Detect which cell encompasses the target text, then output its [X, Y] center coordinate. 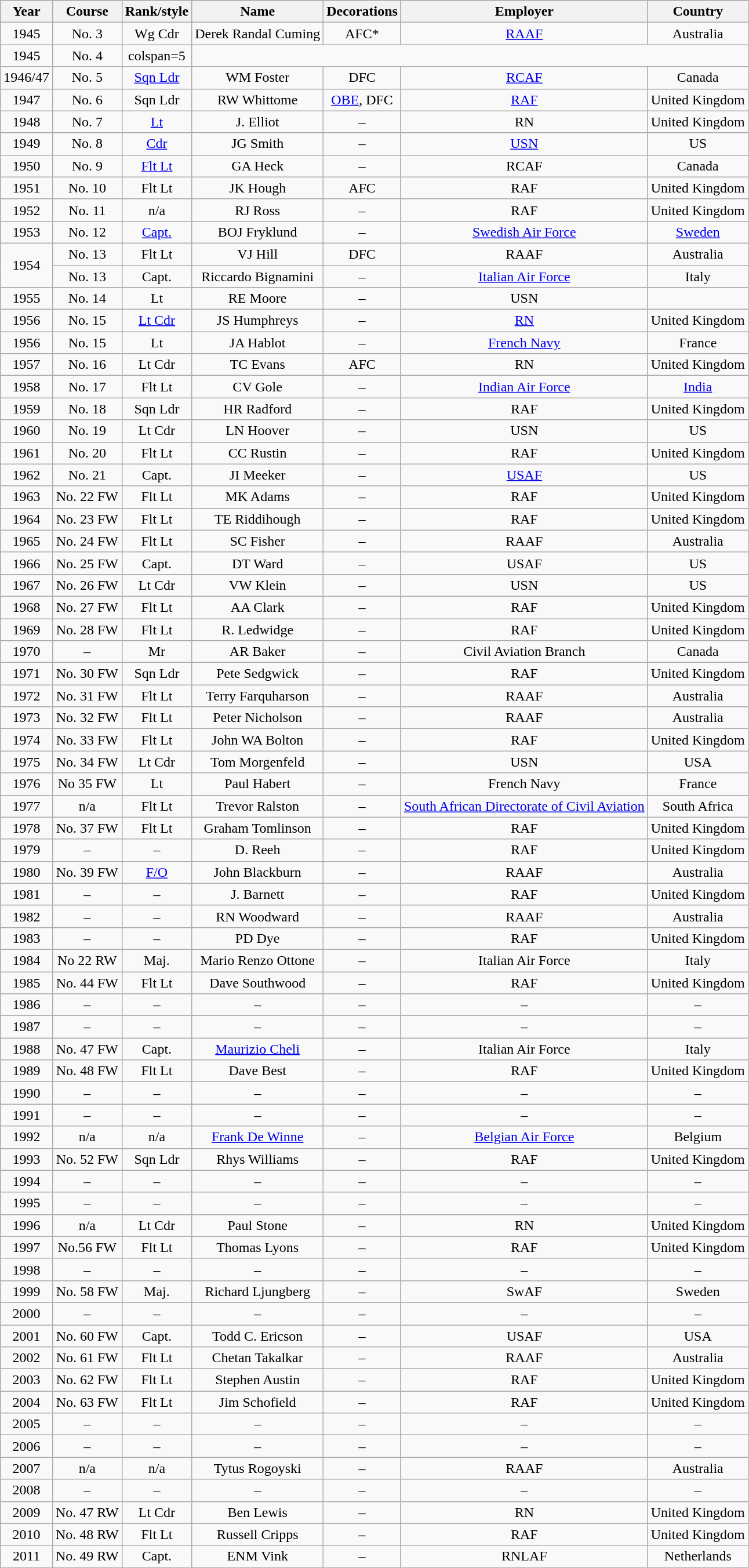
Rhys Williams [257, 1159]
JI Meeker [257, 475]
No. 63 FW [87, 1402]
Stephen Austin [257, 1380]
J. Elliot [257, 122]
Terry Farquharson [257, 696]
No. 32 FW [87, 718]
RJ Ross [257, 210]
AR Baker [257, 652]
1967 [27, 585]
WM Foster [257, 78]
No. 28 FW [87, 629]
Pete Sedgwick [257, 674]
No. 19 [87, 431]
JA Hablot [257, 343]
1982 [27, 916]
1971 [27, 674]
1989 [27, 1071]
Tom Morgenfeld [257, 762]
Rank/style [157, 12]
Swedish Air Force [524, 232]
1962 [27, 475]
MK Adams [257, 497]
1999 [27, 1291]
No 22 RW [87, 960]
Paul Stone [257, 1225]
1957 [27, 365]
Todd C. Ericson [257, 1335]
Year [27, 12]
No. 16 [87, 365]
1975 [27, 762]
Trevor Ralston [257, 806]
1952 [27, 210]
F/O [157, 872]
Cdr [157, 144]
Indian Air Force [524, 387]
No. 34 FW [87, 762]
VW Klein [257, 585]
No. 60 FW [87, 1335]
1973 [27, 718]
2001 [27, 1335]
RNLAF [524, 1556]
GA Heck [257, 166]
No. 23 FW [87, 519]
No. 22 FW [87, 497]
TC Evans [257, 365]
India [698, 387]
No.56 FW [87, 1247]
No. 37 FW [87, 828]
No. 11 [87, 210]
1990 [27, 1093]
colspan=5 [157, 56]
No. 14 [87, 299]
Country [698, 12]
1987 [27, 1027]
2008 [27, 1490]
No. 31 FW [87, 696]
No. 5 [87, 78]
Netherlands [698, 1556]
John Blackburn [257, 872]
1991 [27, 1115]
BOJ Fryklund [257, 232]
No. 24 FW [87, 541]
No. 20 [87, 453]
1986 [27, 1005]
1979 [27, 850]
2005 [27, 1424]
1977 [27, 806]
1960 [27, 431]
DT Ward [257, 563]
1966 [27, 563]
2003 [27, 1380]
No. 21 [87, 475]
No. 6 [87, 100]
1984 [27, 960]
South African Directorate of Civil Aviation [524, 806]
1948 [27, 122]
No. 39 FW [87, 872]
Peter Nicholson [257, 718]
Dave Southwood [257, 983]
No 35 FW [87, 784]
ENM Vink [257, 1556]
Paul Habert [257, 784]
1988 [27, 1049]
No. 62 FW [87, 1380]
No. 17 [87, 387]
2000 [27, 1313]
No. 3 [87, 34]
No. 18 [87, 409]
1959 [27, 409]
Name [257, 12]
AA Clark [257, 607]
RW Whittome [257, 100]
VJ Hill [257, 254]
No. 7 [87, 122]
No. 25 FW [87, 563]
1950 [27, 166]
No. 52 FW [87, 1159]
JS Humphreys [257, 321]
2010 [27, 1534]
No. 9 [87, 166]
No. 27 FW [87, 607]
Chetan Takalkar [257, 1358]
1976 [27, 784]
No. 12 [87, 232]
Russell Cripps [257, 1534]
Maurizio Cheli [257, 1049]
1947 [27, 100]
Graham Tomlinson [257, 828]
CV Gole [257, 387]
RE Moore [257, 299]
2009 [27, 1512]
Wg Cdr [157, 34]
1978 [27, 828]
No. 10 [87, 188]
1964 [27, 519]
1995 [27, 1203]
No. 48 FW [87, 1071]
No. 61 FW [87, 1358]
LN Hoover [257, 431]
Ben Lewis [257, 1512]
1980 [27, 872]
South Africa [698, 806]
Course [87, 12]
No. 8 [87, 144]
2006 [27, 1446]
2011 [27, 1556]
2004 [27, 1402]
1972 [27, 696]
John WA Bolton [257, 740]
Belgium [698, 1137]
JG Smith [257, 144]
1985 [27, 983]
1996 [27, 1225]
RN Woodward [257, 916]
AFC* [362, 34]
1993 [27, 1159]
1946/47 [27, 78]
No. 4 [87, 56]
HR Radford [257, 409]
1974 [27, 740]
No. 58 FW [87, 1291]
Mario Renzo Ottone [257, 960]
1997 [27, 1247]
OBE, DFC [362, 100]
PD Dye [257, 938]
Thomas Lyons [257, 1247]
No. 48 RW [87, 1534]
Employer [524, 12]
R. Ledwidge [257, 629]
CC Rustin [257, 453]
1981 [27, 894]
Jim Schofield [257, 1402]
No. 44 FW [87, 983]
1983 [27, 938]
1953 [27, 232]
Civil Aviation Branch [524, 652]
1965 [27, 541]
Belgian Air Force [524, 1137]
No. 30 FW [87, 674]
1998 [27, 1269]
1994 [27, 1181]
Richard Ljungberg [257, 1291]
1968 [27, 607]
No. 26 FW [87, 585]
2007 [27, 1468]
Mr [157, 652]
Derek Randal Cuming [257, 34]
SwAF [524, 1291]
1958 [27, 387]
Dave Best [257, 1071]
1961 [27, 453]
No. 49 RW [87, 1556]
No. 47 RW [87, 1512]
1963 [27, 497]
Frank De Winne [257, 1137]
1969 [27, 629]
No. 33 FW [87, 740]
TE Riddihough [257, 519]
Tytus Rogoyski [257, 1468]
1955 [27, 299]
Decorations [362, 12]
2002 [27, 1358]
No. 47 FW [87, 1049]
1949 [27, 144]
Riccardo Bignamini [257, 277]
1954 [27, 265]
J. Barnett [257, 894]
1970 [27, 652]
D. Reeh [257, 850]
1992 [27, 1137]
SC Fisher [257, 541]
JK Hough [257, 188]
1951 [27, 188]
